Search for the cell housing the specified text and yield its (x, y) center coordinate. 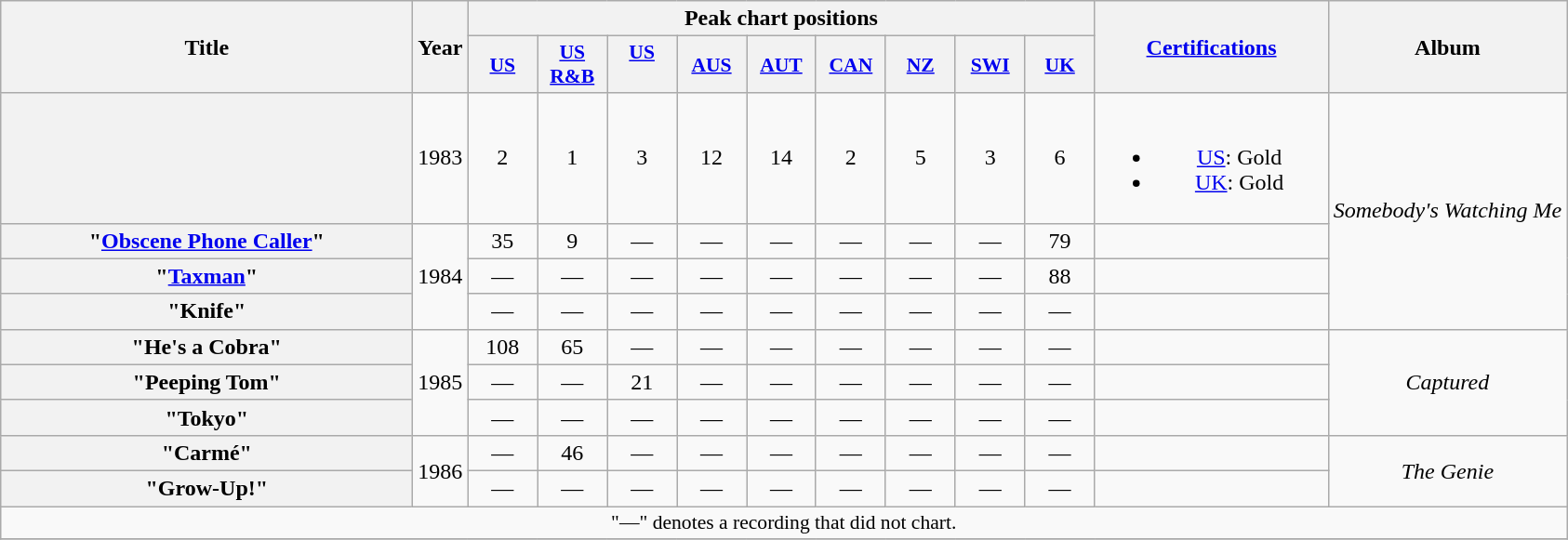
Somebody's Watching Me (1447, 211)
46 (573, 453)
"Obscene Phone Caller" (206, 241)
Certifications (1211, 46)
Captured (1447, 382)
35 (502, 241)
79 (1060, 241)
1984 (441, 276)
"Peeping Tom" (206, 382)
1985 (441, 382)
AUS (712, 65)
88 (1060, 276)
1986 (441, 470)
"Tokyo" (206, 417)
14 (781, 158)
5 (921, 158)
US: GoldUK: Gold (1211, 158)
1 (573, 158)
"Knife" (206, 311)
Title (206, 46)
"He's a Cobra" (206, 347)
USR&B (573, 65)
Album (1447, 46)
CAN (850, 65)
6 (1060, 158)
1983 (441, 158)
"Grow-Up!" (206, 488)
"—" denotes a recording that did not chart. (784, 522)
12 (712, 158)
AUT (781, 65)
UK (1060, 65)
21 (642, 382)
108 (502, 347)
NZ (921, 65)
"Taxman" (206, 276)
9 (573, 241)
SWI (990, 65)
The Genie (1447, 470)
Year (441, 46)
"Carmé" (206, 453)
Peak chart positions (781, 19)
65 (573, 347)
